Pinpoint the cell where the given text exists, returning its (x, y) midpoint coordinate. 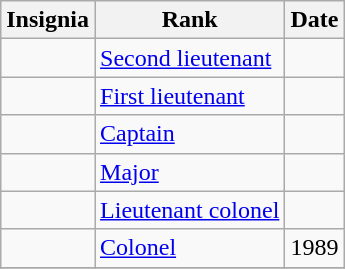
Date (314, 20)
Second lieutenant (190, 58)
Colonel (190, 248)
1989 (314, 248)
Captain (190, 134)
Rank (190, 20)
First lieutenant (190, 96)
Major (190, 172)
Insignia (48, 20)
Lieutenant colonel (190, 210)
